Provide the [X, Y] coordinate of the cell's center where the given text is located.  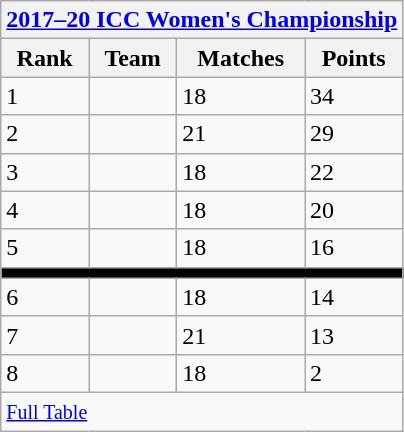
1 [45, 96]
8 [45, 373]
13 [354, 335]
16 [354, 248]
14 [354, 297]
3 [45, 172]
34 [354, 96]
20 [354, 210]
22 [354, 172]
7 [45, 335]
2017–20 ICC Women's Championship [202, 20]
Points [354, 58]
29 [354, 134]
4 [45, 210]
5 [45, 248]
Team [132, 58]
Rank [45, 58]
Matches [241, 58]
6 [45, 297]
Full Table [202, 411]
